Extract the (X, Y) coordinate from the center of the cell holding the provided text.  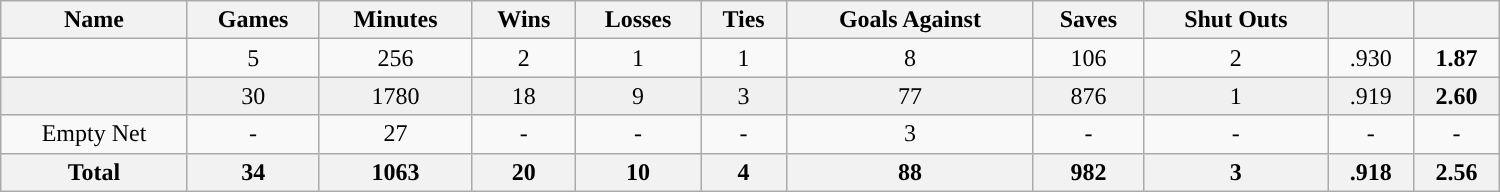
1.87 (1457, 58)
Wins (524, 20)
Losses (638, 20)
106 (1088, 58)
34 (253, 172)
256 (396, 58)
1063 (396, 172)
5 (253, 58)
8 (910, 58)
Name (94, 20)
Shut Outs (1236, 20)
77 (910, 96)
Empty Net (94, 134)
2.60 (1457, 96)
18 (524, 96)
9 (638, 96)
88 (910, 172)
Goals Against (910, 20)
30 (253, 96)
20 (524, 172)
.930 (1371, 58)
Minutes (396, 20)
27 (396, 134)
Total (94, 172)
10 (638, 172)
4 (744, 172)
2.56 (1457, 172)
876 (1088, 96)
1780 (396, 96)
Saves (1088, 20)
982 (1088, 172)
.919 (1371, 96)
Games (253, 20)
.918 (1371, 172)
Ties (744, 20)
